For the text-containing cell, return its midpoint in [X, Y] coordinate format. 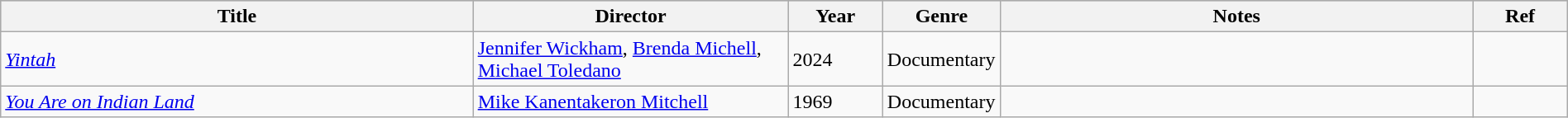
2024 [835, 59]
Title [237, 17]
Yintah [237, 59]
Notes [1237, 17]
1969 [835, 101]
Genre [941, 17]
You Are on Indian Land [237, 101]
Director [630, 17]
Mike Kanentakeron Mitchell [630, 101]
Jennifer Wickham, Brenda Michell, Michael Toledano [630, 59]
Year [835, 17]
Ref [1520, 17]
